Locate the cell with the specified text and output its (X, Y) center coordinate. 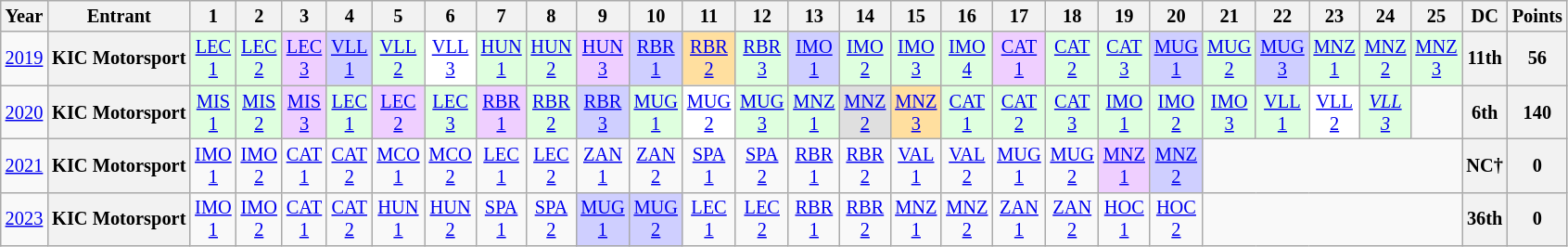
23 (1335, 16)
16 (966, 16)
VAL2 (966, 165)
5 (398, 16)
13 (814, 16)
7 (502, 16)
2 (260, 16)
11 (708, 16)
MIS1 (213, 112)
2023 (24, 219)
18 (1072, 16)
IMO4 (966, 58)
MIS3 (304, 112)
HOC1 (1124, 219)
DC (1485, 16)
2021 (24, 165)
22 (1281, 16)
Year (24, 16)
19 (1124, 16)
3 (304, 16)
17 (1018, 16)
20 (1176, 16)
36th (1485, 219)
24 (1385, 16)
4 (349, 16)
140 (1537, 112)
Points (1537, 16)
NC† (1485, 165)
11th (1485, 58)
8 (551, 16)
MIS2 (260, 112)
14 (864, 16)
2020 (24, 112)
21 (1230, 16)
Entrant (119, 16)
15 (916, 16)
2019 (24, 58)
1 (213, 16)
10 (657, 16)
6th (1485, 112)
VAL1 (916, 165)
MCO1 (398, 165)
HUN3 (603, 58)
6 (451, 16)
12 (762, 16)
HOC2 (1176, 219)
9 (603, 16)
56 (1537, 58)
MCO2 (451, 165)
25 (1437, 16)
